Capture the cell that displays the provided text and extract its (X, Y) central coordinate. 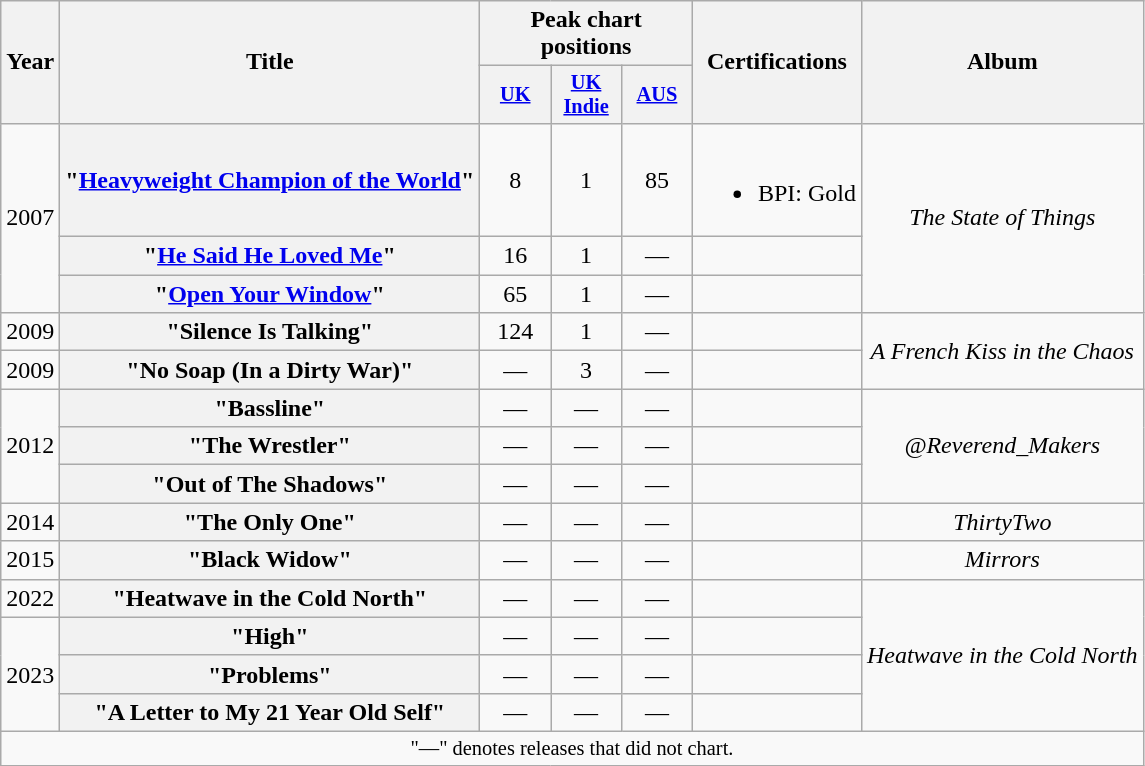
"No Soap (In a Dirty War)" (270, 370)
2007 (30, 218)
AUS (656, 95)
"A Letter to My 21 Year Old Self" (270, 712)
Album (1002, 62)
2022 (30, 598)
Mirrors (1002, 560)
"Out of The Shadows" (270, 484)
16 (516, 256)
Year (30, 62)
BPI: Gold (776, 180)
"Heavyweight Champion of the World" (270, 180)
A French Kiss in the Chaos (1002, 351)
65 (516, 294)
"Silence Is Talking" (270, 332)
"Bassline" (270, 408)
2015 (30, 560)
124 (516, 332)
The State of Things (1002, 218)
UKIndie (586, 95)
2023 (30, 674)
UK (516, 95)
Peak chart positions (586, 34)
8 (516, 180)
ThirtyTwo (1002, 522)
"Open Your Window" (270, 294)
Title (270, 62)
"The Wrestler" (270, 446)
"Heatwave in the Cold North" (270, 598)
"High" (270, 636)
2014 (30, 522)
2012 (30, 446)
85 (656, 180)
3 (586, 370)
Certifications (776, 62)
"The Only One" (270, 522)
"Black Widow" (270, 560)
Heatwave in the Cold North (1002, 655)
"Problems" (270, 674)
@Reverend_Makers (1002, 446)
"—" denotes releases that did not chart. (572, 748)
"He Said He Loved Me" (270, 256)
